Locate the cell with the specified text and output its (X, Y) center coordinate. 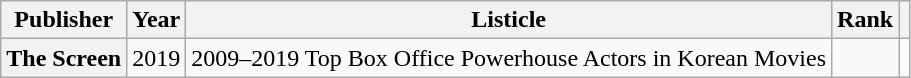
Rank (866, 20)
2019 (156, 58)
Year (156, 20)
The Screen (64, 58)
2009–2019 Top Box Office Powerhouse Actors in Korean Movies (509, 58)
Listicle (509, 20)
Publisher (64, 20)
